Extract the [x, y] coordinate from the center of the cell holding the provided text.  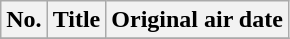
Title [76, 20]
Original air date [198, 20]
No. [24, 20]
